Locate the cell with the specified text and output its (X, Y) center coordinate. 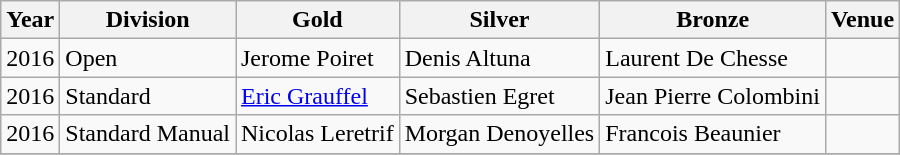
Morgan Denoyelles (500, 134)
Francois Beaunier (713, 134)
Denis Altuna (500, 58)
Division (148, 20)
Eric Grauffel (318, 96)
Laurent De Chesse (713, 58)
Open (148, 58)
Standard (148, 96)
Jerome Poiret (318, 58)
Standard Manual (148, 134)
Silver (500, 20)
Bronze (713, 20)
Nicolas Leretrif (318, 134)
Sebastien Egret (500, 96)
Year (30, 20)
Venue (862, 20)
Jean Pierre Colombini (713, 96)
Gold (318, 20)
